Locate the cell with the specified text and output its [X, Y] center coordinate. 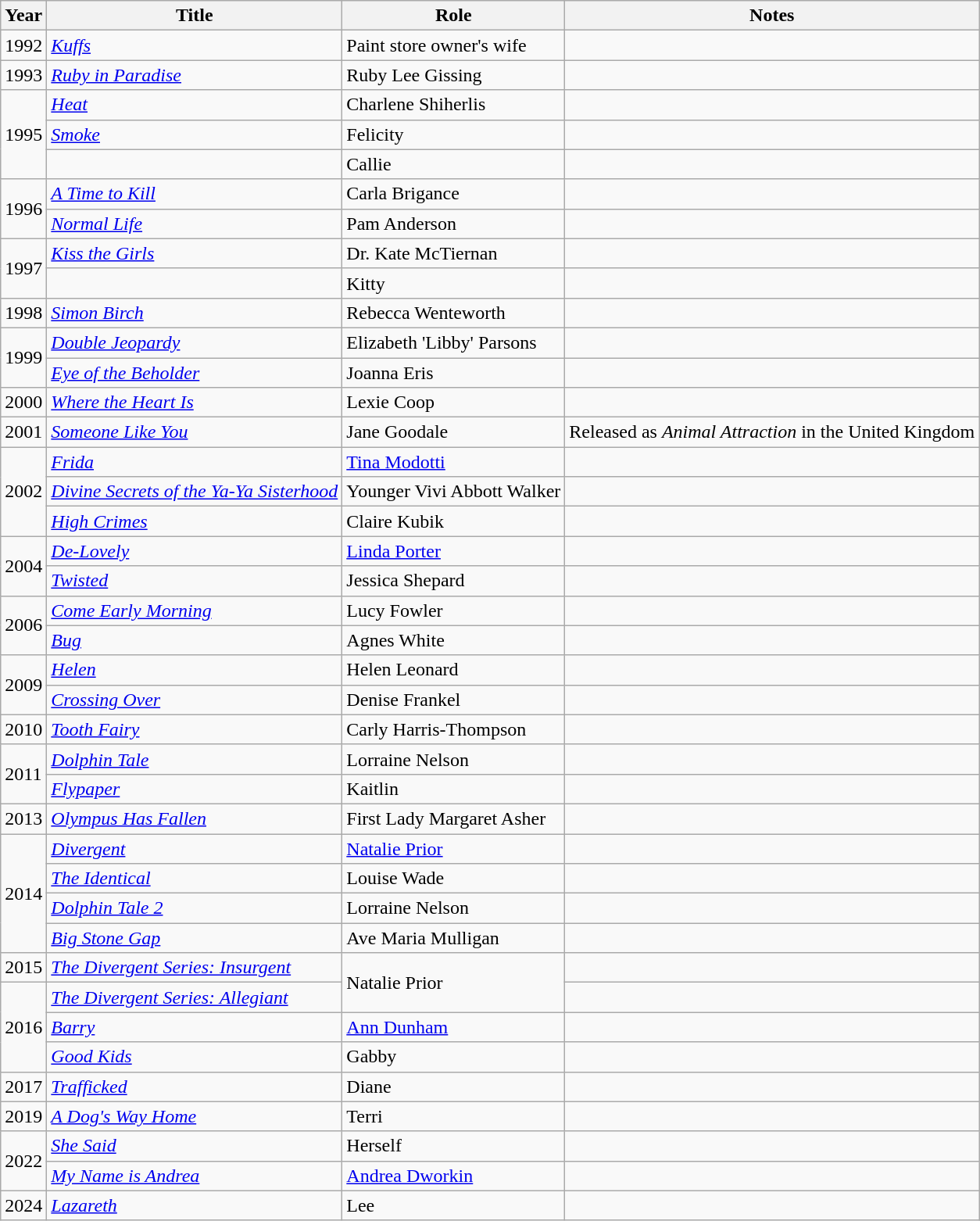
2022 [23, 1161]
1998 [23, 313]
1999 [23, 357]
Joanna Eris [453, 373]
Heat [195, 105]
Someone Like You [195, 432]
2024 [23, 1205]
2017 [23, 1087]
A Time to Kill [195, 194]
Kaitlin [453, 789]
De-Lovely [195, 551]
Simon Birch [195, 313]
Normal Life [195, 224]
My Name is Andrea [195, 1176]
Lexie Coop [453, 403]
She Said [195, 1146]
Notes [772, 16]
1995 [23, 134]
Agnes White [453, 640]
Jessica Shepard [453, 581]
Andrea Dworkin [453, 1176]
2010 [23, 729]
Olympus Has Fallen [195, 818]
Terri [453, 1116]
The Divergent Series: Allegiant [195, 997]
Linda Porter [453, 551]
Diane [453, 1087]
A Dog's Way Home [195, 1116]
First Lady Margaret Asher [453, 818]
1996 [23, 209]
Double Jeopardy [195, 342]
Rebecca Wenteworth [453, 313]
Charlene Shiherlis [453, 105]
Crossing Over [195, 700]
Divine Secrets of the Ya-Ya Sisterhood [195, 492]
Ruby in Paradise [195, 75]
Divergent [195, 848]
1993 [23, 75]
1992 [23, 45]
Herself [453, 1146]
Carla Brigance [453, 194]
Come Early Morning [195, 610]
Lazareth [195, 1205]
2014 [23, 893]
Trafficked [195, 1087]
Ave Maria Mulligan [453, 938]
Lucy Fowler [453, 610]
Twisted [195, 581]
The Divergent Series: Insurgent [195, 968]
Claire Kubik [453, 521]
Helen Leonard [453, 670]
Ann Dunham [453, 1027]
2000 [23, 403]
Helen [195, 670]
2001 [23, 432]
The Identical [195, 879]
Dr. Kate McTiernan [453, 253]
High Crimes [195, 521]
Callie [453, 164]
2019 [23, 1116]
2002 [23, 492]
2011 [23, 774]
Lee [453, 1205]
2016 [23, 1027]
Carly Harris-Thompson [453, 729]
2006 [23, 625]
Kitty [453, 283]
Smoke [195, 134]
2004 [23, 566]
Big Stone Gap [195, 938]
Bug [195, 640]
Pam Anderson [453, 224]
Paint store owner's wife [453, 45]
Released as Animal Attraction in the United Kingdom [772, 432]
Jane Goodale [453, 432]
Dolphin Tale 2 [195, 908]
2009 [23, 685]
Eye of the Beholder [195, 373]
Role [453, 16]
Dolphin Tale [195, 759]
Felicity [453, 134]
Kiss the Girls [195, 253]
Barry [195, 1027]
Title [195, 16]
Gabby [453, 1057]
Louise Wade [453, 879]
Kuffs [195, 45]
Year [23, 16]
Ruby Lee Gissing [453, 75]
Elizabeth 'Libby' Parsons [453, 342]
1997 [23, 268]
Tina Modotti [453, 462]
2013 [23, 818]
Where the Heart Is [195, 403]
2015 [23, 968]
Flypaper [195, 789]
Good Kids [195, 1057]
Denise Frankel [453, 700]
Younger Vivi Abbott Walker [453, 492]
Frida [195, 462]
Tooth Fairy [195, 729]
